From the cell containing the given text, extract its center point as [X, Y] coordinate. 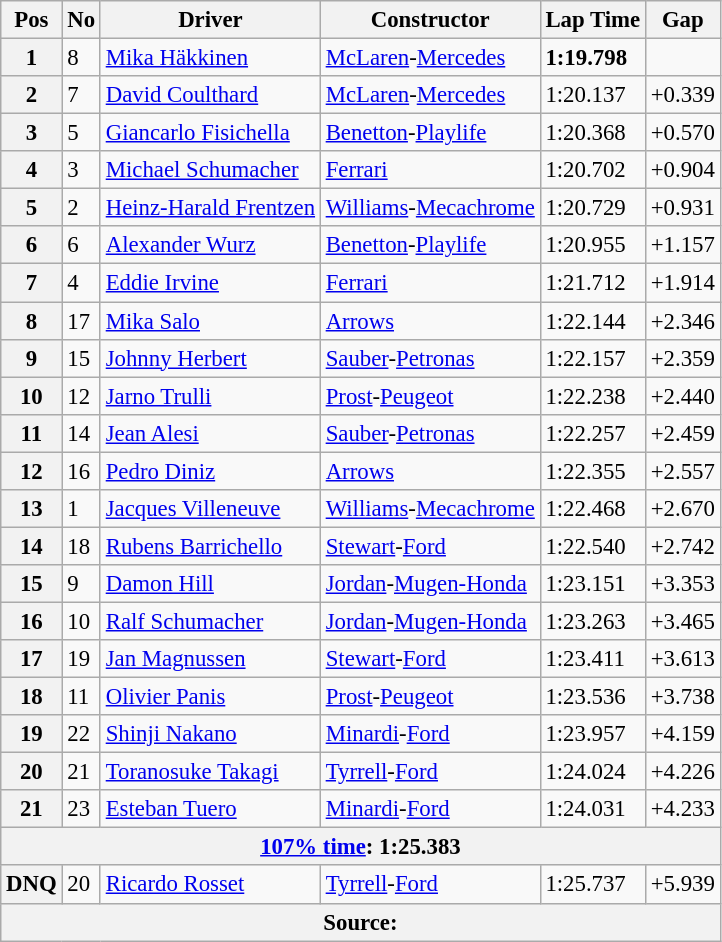
+4.226 [682, 772]
Driver [210, 20]
Constructor [430, 20]
+1.157 [682, 245]
Jacques Villeneuve [210, 509]
1:20.955 [592, 245]
1:23.263 [592, 621]
1:25.737 [592, 885]
+4.233 [682, 809]
1:24.031 [592, 809]
Ralf Schumacher [210, 621]
Mika Häkkinen [210, 58]
+2.440 [682, 396]
Pedro Diniz [210, 471]
+0.339 [682, 95]
+2.557 [682, 471]
Rubens Barrichello [210, 546]
Damon Hill [210, 584]
1:20.729 [592, 208]
1:20.702 [592, 170]
+3.353 [682, 584]
23 [81, 809]
Toranosuke Takagi [210, 772]
1:20.368 [592, 133]
+3.465 [682, 621]
1:23.536 [592, 697]
1:22.157 [592, 358]
Alexander Wurz [210, 245]
1:22.144 [592, 321]
+2.742 [682, 546]
+4.159 [682, 734]
1:19.798 [592, 58]
1:22.257 [592, 433]
1:20.137 [592, 95]
Gap [682, 20]
Mika Salo [210, 321]
+3.613 [682, 659]
+5.939 [682, 885]
Lap Time [592, 20]
Heinz-Harald Frentzen [210, 208]
1:21.712 [592, 283]
+2.359 [682, 358]
David Coulthard [210, 95]
1:23.957 [592, 734]
Ricardo Rosset [210, 885]
Jarno Trulli [210, 396]
+2.346 [682, 321]
+1.914 [682, 283]
Shinji Nakano [210, 734]
+0.904 [682, 170]
Olivier Panis [210, 697]
Jean Alesi [210, 433]
1:24.024 [592, 772]
1:22.468 [592, 509]
Jan Magnussen [210, 659]
Eddie Irvine [210, 283]
+2.670 [682, 509]
1:22.540 [592, 546]
Giancarlo Fisichella [210, 133]
Johnny Herbert [210, 358]
+0.570 [682, 133]
107% time: 1:25.383 [360, 847]
DNQ [32, 885]
1:22.355 [592, 471]
+3.738 [682, 697]
13 [32, 509]
1:22.238 [592, 396]
1:23.151 [592, 584]
+0.931 [682, 208]
No [81, 20]
22 [81, 734]
Source: [360, 922]
Pos [32, 20]
+2.459 [682, 433]
Michael Schumacher [210, 170]
Esteban Tuero [210, 809]
1:23.411 [592, 659]
